For the text-containing cell, return its midpoint in [X, Y] coordinate format. 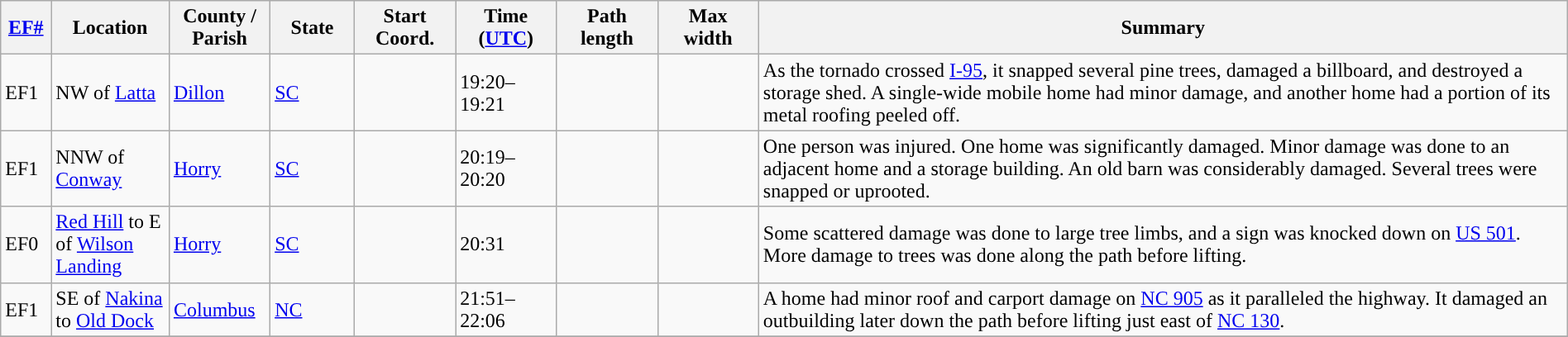
NNW of Conway [111, 168]
NW of Latta [111, 93]
EF0 [26, 244]
Time (UTC) [506, 28]
21:51–22:06 [506, 309]
Columbus [219, 309]
State [313, 28]
SE of Nakina to Old Dock [111, 309]
Start Coord. [404, 28]
Location [111, 28]
Dillon [219, 93]
County / Parish [219, 28]
Max width [708, 28]
Red Hill to E of Wilson Landing [111, 244]
Path length [607, 28]
EF# [26, 28]
Summary [1163, 28]
20:19–20:20 [506, 168]
20:31 [506, 244]
19:20–19:21 [506, 93]
NC [313, 309]
